Scan for the cell matching the given text and deliver its (x, y) coordinate at center. 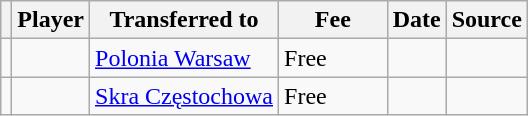
Fee (334, 20)
Transferred to (184, 20)
Polonia Warsaw (184, 58)
Date (416, 20)
Source (486, 20)
Player (51, 20)
Skra Częstochowa (184, 96)
